Extract the [x, y] coordinate from the center of the cell holding the provided text.  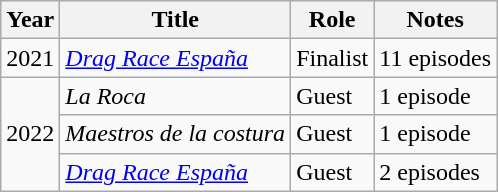
Finalist [332, 58]
2 episodes [436, 172]
Year [30, 20]
2021 [30, 58]
Maestros de la costura [176, 134]
Role [332, 20]
La Roca [176, 96]
11 episodes [436, 58]
Title [176, 20]
2022 [30, 134]
Notes [436, 20]
